Extract the [x, y] coordinate from the center of the cell holding the provided text.  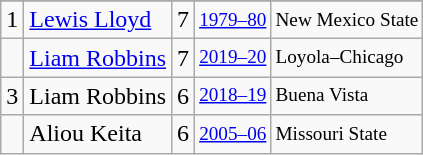
2005–06 [233, 134]
Lewis Lloyd [98, 20]
New Mexico State [347, 20]
Aliou Keita [98, 134]
Missouri State [347, 134]
3 [12, 96]
1 [12, 20]
Loyola–Chicago [347, 58]
2019–20 [233, 58]
Buena Vista [347, 96]
1979–80 [233, 20]
2018–19 [233, 96]
